Return the (X, Y) coordinate for the center point of the cell that contains the specified text.  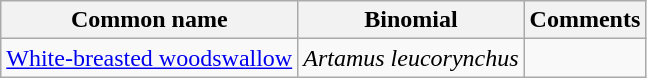
Common name (150, 20)
Comments (585, 20)
Binomial (411, 20)
Artamus leucorynchus (411, 58)
White-breasted woodswallow (150, 58)
